Scan for the cell matching the given text and deliver its [x, y] coordinate at center. 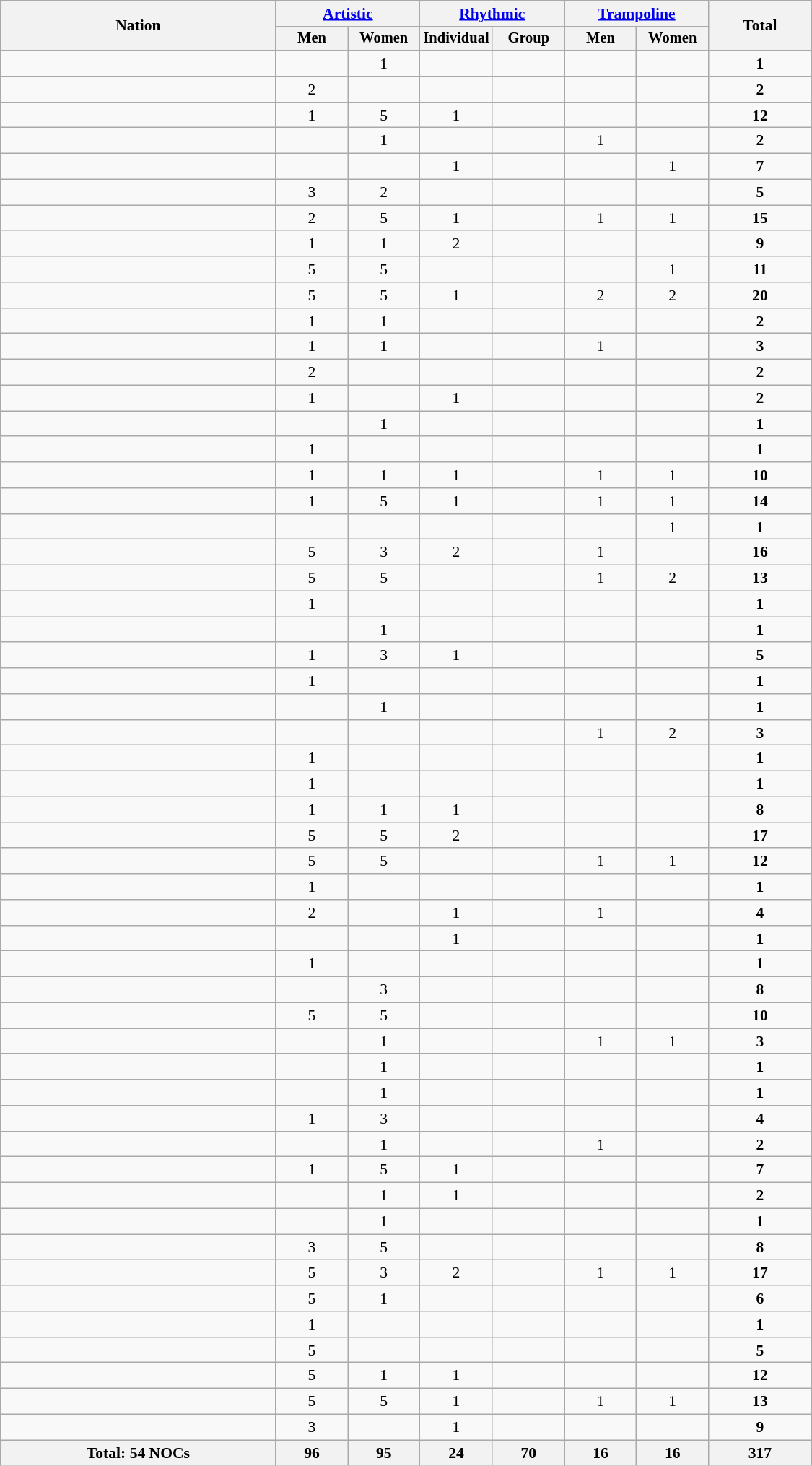
14 [761, 501]
Nation [139, 26]
24 [456, 1453]
96 [312, 1453]
Group [528, 39]
Total: 54 NOCs [139, 1453]
95 [384, 1453]
Artistic [348, 14]
Total [761, 26]
Trampoline [637, 14]
15 [761, 218]
Individual [456, 39]
317 [761, 1453]
70 [528, 1453]
20 [761, 295]
Rhythmic [492, 14]
6 [761, 1298]
11 [761, 269]
